From the cell containing the given text, extract its center point as (x, y) coordinate. 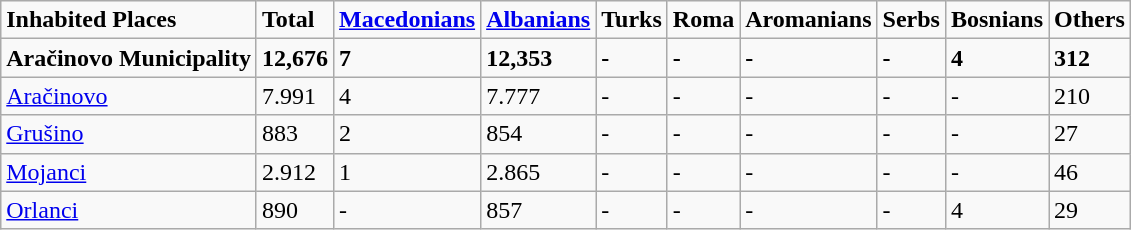
27 (1090, 134)
1 (408, 172)
Inhabited Places (129, 20)
2 (408, 134)
Bosnians (996, 20)
Total (294, 20)
7 (408, 58)
7.991 (294, 96)
2.865 (538, 172)
Aračinovo (129, 96)
46 (1090, 172)
Mojanci (129, 172)
883 (294, 134)
854 (538, 134)
312 (1090, 58)
Macedonians (408, 20)
Turks (632, 20)
Albanians (538, 20)
Grušino (129, 134)
2.912 (294, 172)
7.777 (538, 96)
29 (1090, 210)
12,353 (538, 58)
Orlanci (129, 210)
Aromanians (808, 20)
Roma (703, 20)
12,676 (294, 58)
857 (538, 210)
210 (1090, 96)
Others (1090, 20)
890 (294, 210)
Serbs (911, 20)
Aračinovo Municipality (129, 58)
